Provide the [X, Y] coordinate of the cell's center where the given text is located.  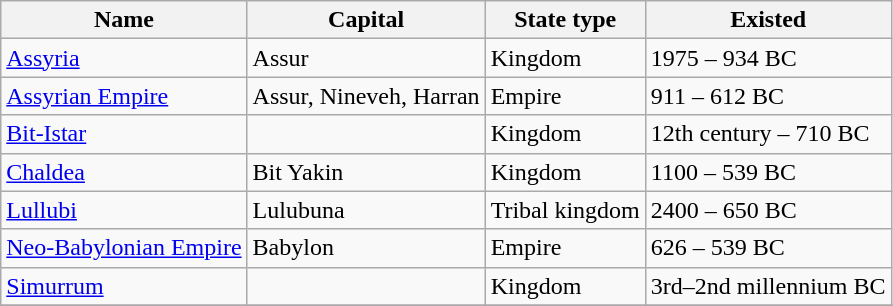
Lulubuna [366, 210]
1100 – 539 BC [768, 172]
Neo-Babylonian Empire [124, 248]
Capital [366, 20]
Existed [768, 20]
2400 – 650 BC [768, 210]
3rd–2nd millennium BC [768, 286]
Babylon [366, 248]
12th century – 710 BC [768, 134]
1975 – 934 BC [768, 58]
Lullubi [124, 210]
Assyrian Empire [124, 96]
Assur [366, 58]
Bit-Istar [124, 134]
Tribal kingdom [565, 210]
911 – 612 BC [768, 96]
Chaldea [124, 172]
Bit Yakin [366, 172]
Assyria [124, 58]
626 – 539 BC [768, 248]
Simurrum [124, 286]
Name [124, 20]
State type [565, 20]
Assur, Nineveh, Harran [366, 96]
